Provide the [X, Y] coordinate of the cell's center where the given text is located.  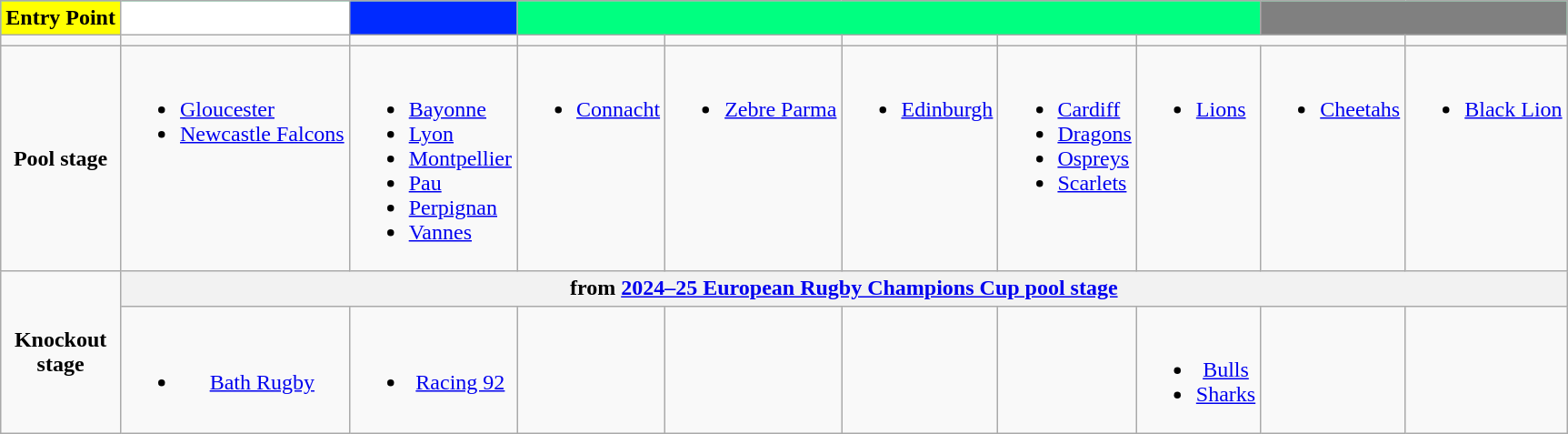
Edinburgh [920, 158]
Lions [1198, 158]
Zebre Parma [754, 158]
CardiffDragonsOspreysScarlets [1067, 158]
Entry Point [61, 18]
Racing 92 [433, 369]
GloucesterNewcastle Falcons [235, 158]
Cheetahs [1333, 158]
Black Lion [1486, 158]
BullsSharks [1198, 369]
from 2024–25 European Rugby Champions Cup pool stage [844, 288]
Connacht [591, 158]
Pool stage [61, 158]
Bath Rugby [235, 369]
Knockoutstage [61, 352]
BayonneLyonMontpellierPauPerpignanVannes [433, 158]
